For the text-containing cell, return its midpoint in [x, y] coordinate format. 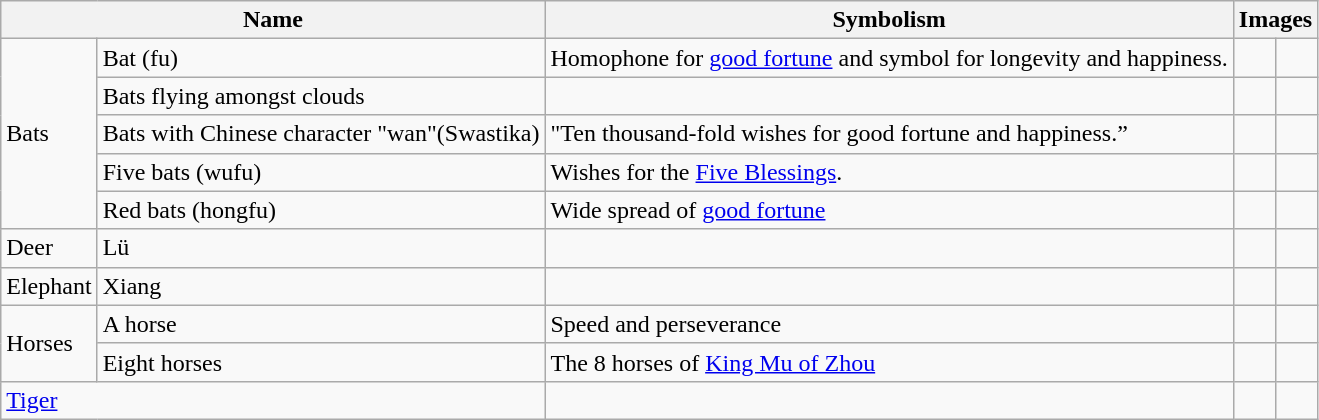
Bats [49, 134]
Five bats (wufu) [321, 172]
Deer [49, 248]
Tiger [273, 400]
Bats with Chinese character "wan"(Swastika) [321, 134]
Horses [49, 343]
The 8 horses of King Mu of Zhou [889, 362]
Name [273, 20]
Wishes for the Five Blessings. [889, 172]
Bat (fu) [321, 58]
A horse [321, 324]
Lü [321, 248]
Elephant [49, 286]
Speed and perseverance [889, 324]
Eight horses [321, 362]
Homophone for good fortune and symbol for longevity and happiness. [889, 58]
Wide spread of good fortune [889, 210]
Xiang [321, 286]
Bats flying amongst clouds [321, 96]
Symbolism [889, 20]
Red bats (hongfu) [321, 210]
Images [1275, 20]
"Ten thousand-fold wishes for good fortune and happiness.” [889, 134]
